Detect which cell encompasses the target text, then output its [x, y] center coordinate. 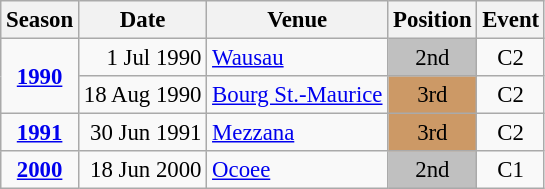
C1 [511, 170]
Mezzana [298, 133]
Season [40, 20]
Venue [298, 20]
2000 [40, 170]
18 Aug 1990 [142, 95]
30 Jun 1991 [142, 133]
Wausau [298, 58]
18 Jun 2000 [142, 170]
Position [432, 20]
1991 [40, 133]
Date [142, 20]
1990 [40, 76]
Ocoee [298, 170]
Event [511, 20]
Bourg St.-Maurice [298, 95]
1 Jul 1990 [142, 58]
